From the cell containing the given text, extract its center point as [x, y] coordinate. 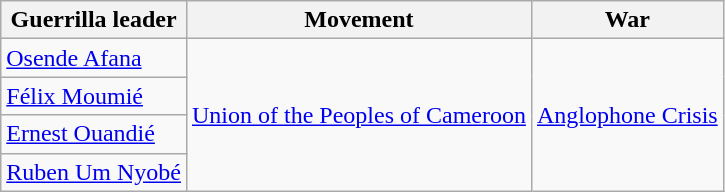
Anglophone Crisis [627, 115]
Ernest Ouandié [94, 134]
Félix Moumié [94, 96]
Guerrilla leader [94, 20]
Union of the Peoples of Cameroon [358, 115]
Ruben Um Nyobé [94, 172]
War [627, 20]
Osende Afana [94, 58]
Movement [358, 20]
